Return the [X, Y] coordinate for the center point of the cell that contains the specified text.  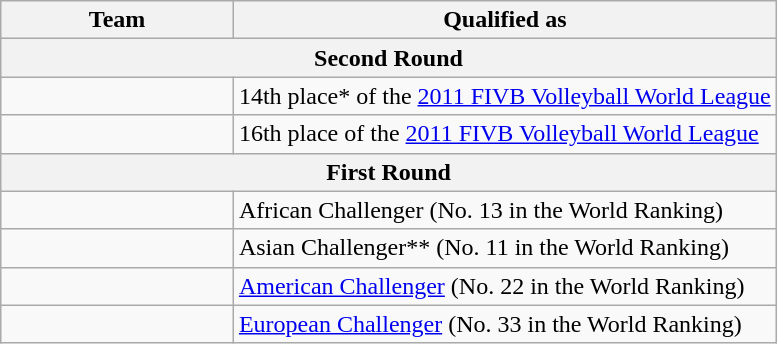
European Challenger (No. 33 in the World Ranking) [504, 324]
14th place* of the 2011 FIVB Volleyball World League [504, 96]
American Challenger (No. 22 in the World Ranking) [504, 286]
Second Round [388, 58]
First Round [388, 172]
Qualified as [504, 20]
Team [118, 20]
Asian Challenger** (No. 11 in the World Ranking) [504, 248]
16th place of the 2011 FIVB Volleyball World League [504, 134]
African Challenger (No. 13 in the World Ranking) [504, 210]
